Output the (X, Y) coordinate of the center of the cell containing the given text.  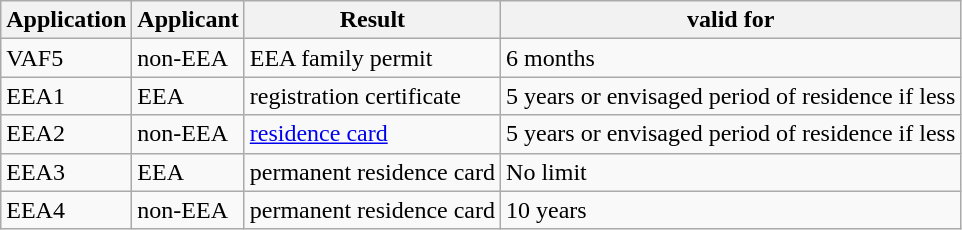
EEA3 (66, 172)
EEA family permit (372, 58)
valid for (731, 20)
No limit (731, 172)
residence card (372, 134)
EEA4 (66, 210)
registration certificate (372, 96)
6 months (731, 58)
EEA2 (66, 134)
EEA1 (66, 96)
Result (372, 20)
Applicant (188, 20)
VAF5 (66, 58)
10 years (731, 210)
Application (66, 20)
